Scan for the cell matching the given text and deliver its (X, Y) coordinate at center. 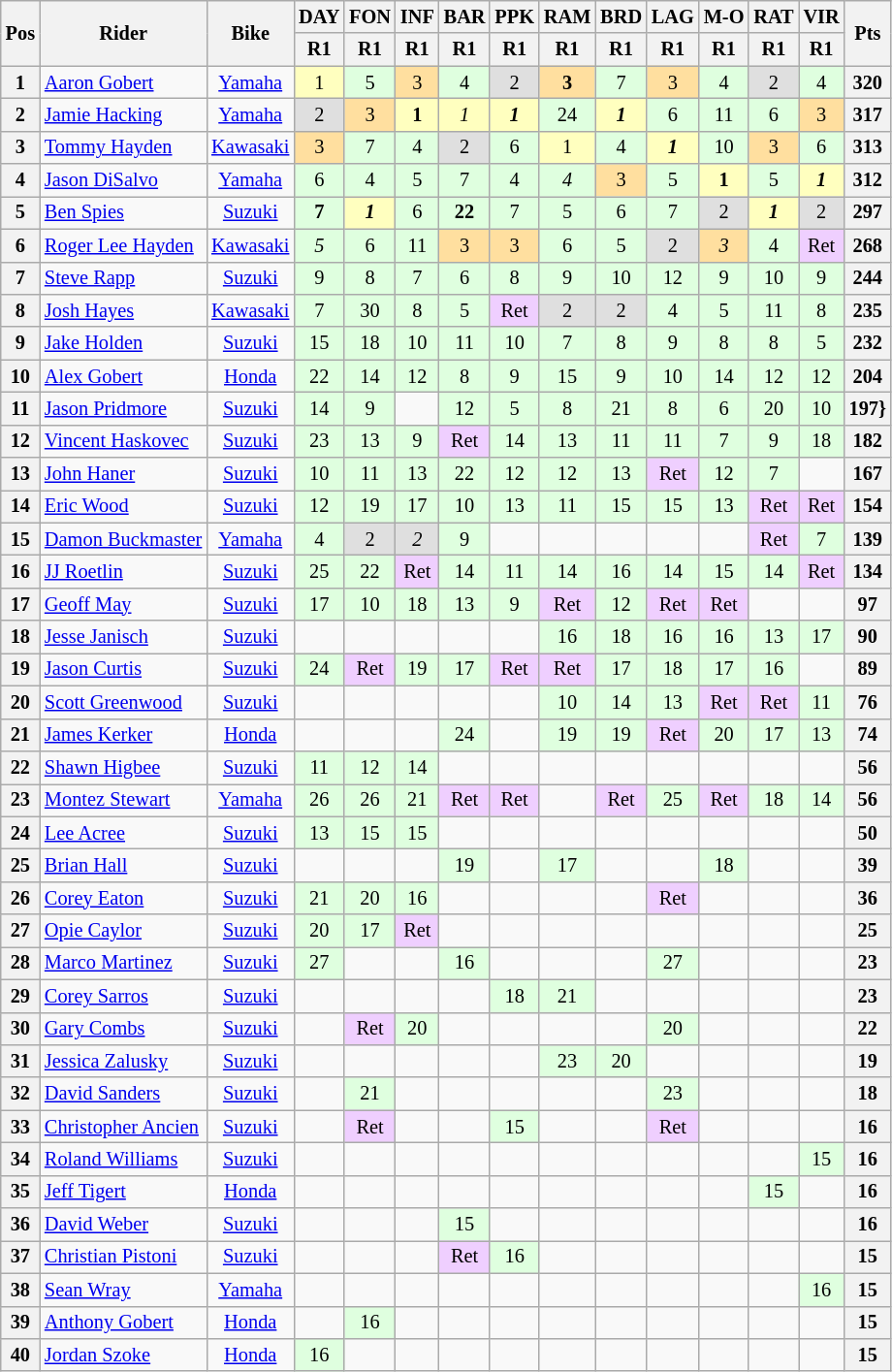
139 (868, 539)
37 (20, 1257)
Jesse Janisch (123, 637)
Jake Holden (123, 343)
RAT (774, 16)
Montez Stewart (123, 800)
David Weber (123, 1225)
Jeff Tigert (123, 1192)
Pts (868, 33)
Alex Gobert (123, 376)
Damon Buckmaster (123, 539)
John Haner (123, 474)
97 (868, 604)
50 (868, 833)
29 (20, 996)
Jordan Szoke (123, 1355)
235 (868, 310)
Corey Eaton (123, 898)
313 (868, 147)
Christopher Ancien (123, 1127)
Bike (250, 33)
DAY (319, 16)
134 (868, 571)
Jason DiSalvo (123, 180)
Corey Sarros (123, 996)
LAG (673, 16)
PPK (514, 16)
167 (868, 474)
Jamie Hacking (123, 114)
Opie Caylor (123, 931)
Lee Acree (123, 833)
204 (868, 376)
90 (868, 637)
VIR (822, 16)
M-O (724, 16)
32 (20, 1094)
40 (20, 1355)
Roland Williams (123, 1159)
FON (370, 16)
Sean Wray (123, 1290)
Eric Wood (123, 506)
BRD (621, 16)
Geoff May (123, 604)
33 (20, 1127)
BAR (465, 16)
197} (868, 408)
Christian Pistoni (123, 1257)
76 (868, 702)
154 (868, 506)
RAM (567, 16)
Aaron Gobert (123, 82)
Ben Spies (123, 212)
Pos (20, 33)
Rider (123, 33)
182 (868, 441)
James Kerker (123, 735)
38 (20, 1290)
297 (868, 212)
268 (868, 245)
28 (20, 963)
317 (868, 114)
Brian Hall (123, 865)
89 (868, 669)
Steve Rapp (123, 278)
Josh Hayes (123, 310)
312 (868, 180)
David Sanders (123, 1094)
Marco Martinez (123, 963)
Gary Combs (123, 1029)
Roger Lee Hayden (123, 245)
Shawn Higbee (123, 767)
Jessica Zalusky (123, 1061)
31 (20, 1061)
JJ Roetlin (123, 571)
Tommy Hayden (123, 147)
232 (868, 343)
Jason Curtis (123, 669)
35 (20, 1192)
320 (868, 82)
INF (417, 16)
34 (20, 1159)
Jason Pridmore (123, 408)
Vincent Haskovec (123, 441)
244 (868, 278)
Scott Greenwood (123, 702)
74 (868, 735)
Anthony Gobert (123, 1323)
